Locate the cell with the specified text and output its [x, y] center coordinate. 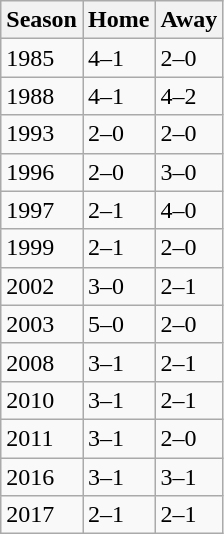
1997 [42, 210]
2008 [42, 362]
1996 [42, 172]
Away [189, 20]
2010 [42, 400]
2017 [42, 515]
2003 [42, 324]
Season [42, 20]
2011 [42, 438]
2016 [42, 477]
1993 [42, 134]
4–0 [189, 210]
2002 [42, 286]
1999 [42, 248]
Home [118, 20]
5–0 [118, 324]
1988 [42, 96]
1985 [42, 58]
4–2 [189, 96]
